Find where the given text appears and provide that cell's center as [x, y] coordinate. 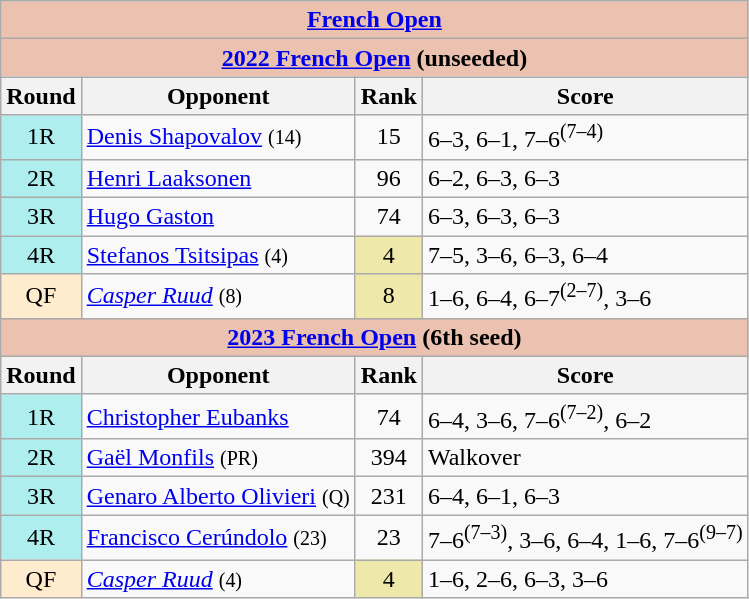
Denis Shapovalov (14) [218, 138]
6–3, 6–1, 7–6(7–4) [585, 138]
96 [388, 178]
7–5, 3–6, 6–3, 6–4 [585, 255]
6–4, 3–6, 7–6(7–2), 6–2 [585, 416]
231 [388, 496]
8 [388, 296]
2023 French Open (6th seed) [374, 337]
6–2, 6–3, 6–3 [585, 178]
Gaël Monfils (PR) [218, 458]
2022 French Open (unseeded) [374, 58]
Christopher Eubanks [218, 416]
Henri Laaksonen [218, 178]
Francisco Cerúndolo (23) [218, 538]
1–6, 2–6, 6–3, 3–6 [585, 579]
Genaro Alberto Olivieri (Q) [218, 496]
Casper Ruud (4) [218, 579]
Hugo Gaston [218, 217]
French Open [374, 20]
Stefanos Tsitsipas (4) [218, 255]
23 [388, 538]
1–6, 6–4, 6–7(2–7), 3–6 [585, 296]
6–3, 6–3, 6–3 [585, 217]
394 [388, 458]
6–4, 6–1, 6–3 [585, 496]
Casper Ruud (8) [218, 296]
Walkover [585, 458]
7–6(7–3), 3–6, 6–4, 1–6, 7–6(9–7) [585, 538]
15 [388, 138]
